Locate the cell with the specified text and output its [x, y] center coordinate. 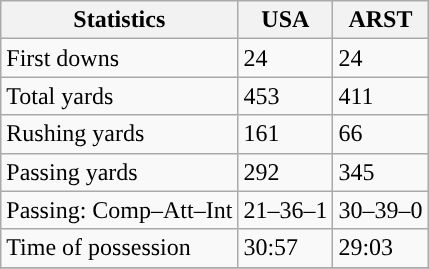
ARST [380, 20]
345 [380, 172]
Statistics [120, 20]
21–36–1 [286, 210]
Total yards [120, 96]
453 [286, 96]
USA [286, 20]
Rushing yards [120, 134]
161 [286, 134]
29:03 [380, 248]
30:57 [286, 248]
30–39–0 [380, 210]
Passing: Comp–Att–Int [120, 210]
Time of possession [120, 248]
Passing yards [120, 172]
411 [380, 96]
66 [380, 134]
First downs [120, 58]
292 [286, 172]
